Scan for the cell matching the given text and deliver its (x, y) coordinate at center. 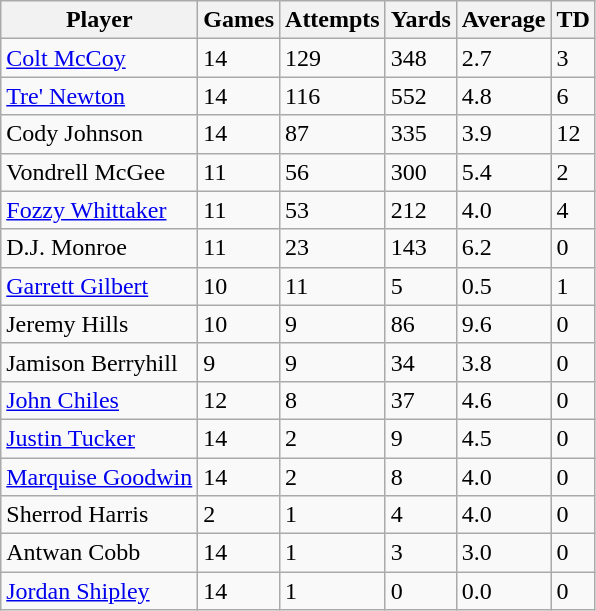
Games (239, 20)
34 (420, 362)
Attempts (333, 20)
87 (333, 134)
129 (333, 58)
3.9 (504, 134)
335 (420, 134)
212 (420, 210)
53 (333, 210)
348 (420, 58)
6.2 (504, 248)
552 (420, 96)
300 (420, 172)
0.5 (504, 286)
0.0 (504, 591)
TD (573, 20)
Marquise Goodwin (100, 477)
Sherrod Harris (100, 515)
Tre' Newton (100, 96)
37 (420, 400)
4.8 (504, 96)
6 (573, 96)
Jamison Berryhill (100, 362)
5.4 (504, 172)
John Chiles (100, 400)
56 (333, 172)
Fozzy Whittaker (100, 210)
3.8 (504, 362)
Colt McCoy (100, 58)
3.0 (504, 553)
Average (504, 20)
Justin Tucker (100, 438)
23 (333, 248)
Player (100, 20)
Jeremy Hills (100, 324)
5 (420, 286)
Vondrell McGee (100, 172)
9.6 (504, 324)
143 (420, 248)
Cody Johnson (100, 134)
D.J. Monroe (100, 248)
4.5 (504, 438)
116 (333, 96)
Jordan Shipley (100, 591)
Yards (420, 20)
2.7 (504, 58)
Garrett Gilbert (100, 286)
4.6 (504, 400)
86 (420, 324)
Antwan Cobb (100, 553)
